Determine the [x, y] coordinate at the center of the cell enclosing the given text.  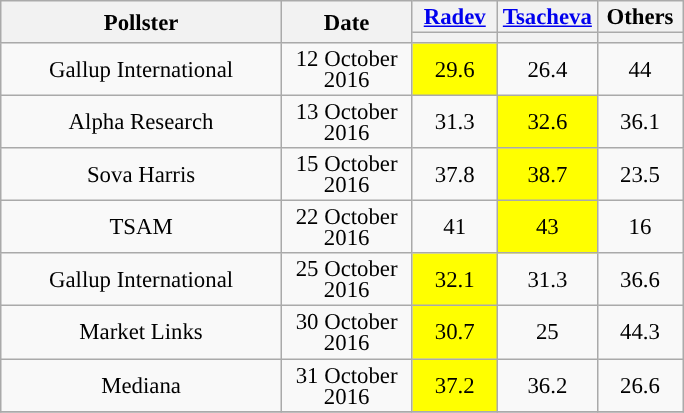
37.8 [455, 174]
Others [640, 17]
38.7 [548, 174]
13 October 2016 [346, 122]
Alpha Research [142, 122]
23.5 [640, 174]
30.7 [455, 332]
36.6 [640, 280]
Mediana [142, 386]
25 [548, 332]
36.1 [640, 122]
43 [548, 228]
26.6 [640, 386]
Date [346, 22]
Market Links [142, 332]
22 October 2016 [346, 228]
30 October 2016 [346, 332]
15 October 2016 [346, 174]
32.1 [455, 280]
31 October 2016 [346, 386]
Pollster [142, 22]
Radev [455, 17]
16 [640, 228]
Sova Harris [142, 174]
44 [640, 70]
36.2 [548, 386]
37.2 [455, 386]
44.3 [640, 332]
12 October 2016 [346, 70]
41 [455, 228]
29.6 [455, 70]
TSAM [142, 228]
26.4 [548, 70]
32.6 [548, 122]
Tsacheva [548, 17]
25 October 2016 [346, 280]
